Locate the cell with the specified text and output its [x, y] center coordinate. 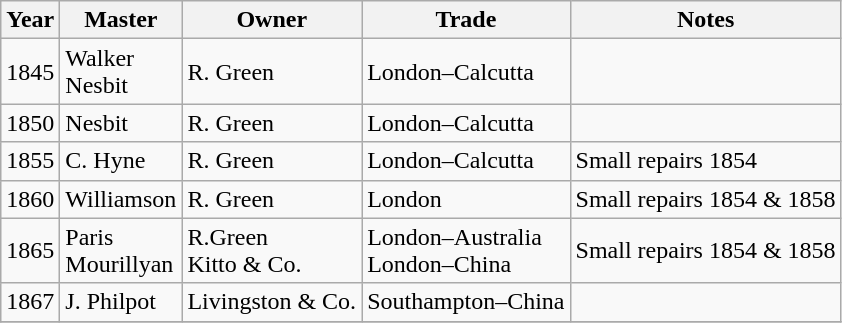
ParisMourillyan [121, 250]
Notes [706, 20]
Nesbit [121, 123]
R.GreenKitto & Co. [272, 250]
London [466, 199]
Owner [272, 20]
J. Philpot [121, 302]
1860 [30, 199]
1865 [30, 250]
1855 [30, 161]
Williamson [121, 199]
1850 [30, 123]
Southampton–China [466, 302]
Trade [466, 20]
Year [30, 20]
WalkerNesbit [121, 72]
London–AustraliaLondon–China [466, 250]
Small repairs 1854 [706, 161]
C. Hyne [121, 161]
Livingston & Co. [272, 302]
1845 [30, 72]
1867 [30, 302]
Master [121, 20]
